Output the (x, y) coordinate of the center of the cell containing the given text.  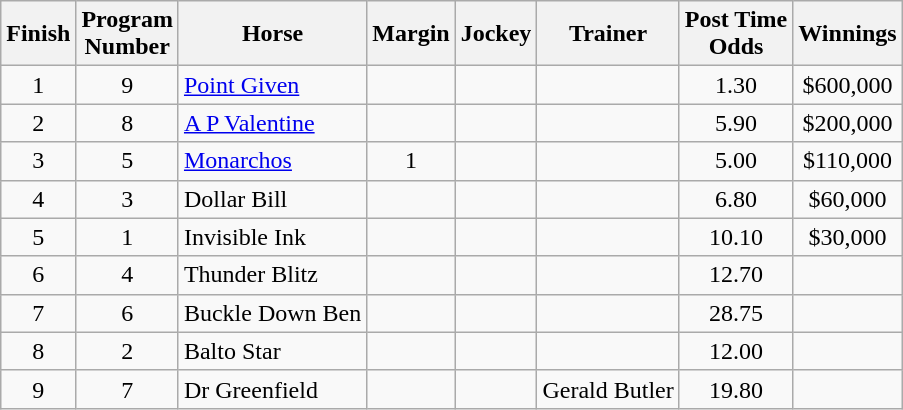
28.75 (736, 313)
Post TimeOdds (736, 34)
Dollar Bill (272, 199)
Invisible Ink (272, 237)
5.90 (736, 123)
$200,000 (848, 123)
6.80 (736, 199)
Finish (38, 34)
A P Valentine (272, 123)
19.80 (736, 389)
Balto Star (272, 351)
Jockey (496, 34)
$30,000 (848, 237)
Horse (272, 34)
$110,000 (848, 161)
10.10 (736, 237)
Gerald Butler (608, 389)
5.00 (736, 161)
Buckle Down Ben (272, 313)
Winnings (848, 34)
12.00 (736, 351)
12.70 (736, 275)
$600,000 (848, 85)
Monarchos (272, 161)
$60,000 (848, 199)
Point Given (272, 85)
Margin (411, 34)
Dr Greenfield (272, 389)
Thunder Blitz (272, 275)
ProgramNumber (128, 34)
Trainer (608, 34)
1.30 (736, 85)
